Output the (X, Y) coordinate of the center of the cell containing the given text.  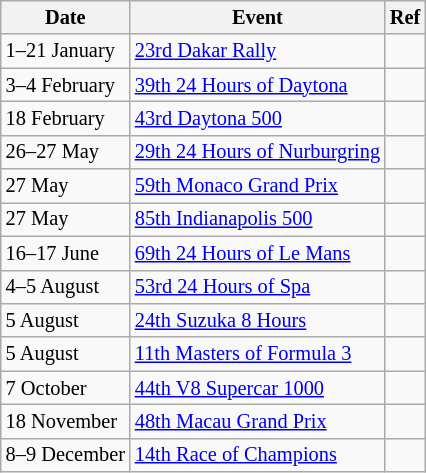
1–21 January (66, 51)
24th Suzuka 8 Hours (258, 320)
Date (66, 17)
8–9 December (66, 455)
4–5 August (66, 287)
23rd Dakar Rally (258, 51)
14th Race of Champions (258, 455)
26–27 May (66, 152)
59th Monaco Grand Prix (258, 186)
18 November (66, 421)
7 October (66, 388)
Ref (405, 17)
29th 24 Hours of Nurburgring (258, 152)
11th Masters of Formula 3 (258, 354)
53rd 24 Hours of Spa (258, 287)
39th 24 Hours of Daytona (258, 85)
44th V8 Supercar 1000 (258, 388)
48th Macau Grand Prix (258, 421)
3–4 February (66, 85)
16–17 June (66, 253)
85th Indianapolis 500 (258, 219)
69th 24 Hours of Le Mans (258, 253)
43rd Daytona 500 (258, 118)
Event (258, 17)
18 February (66, 118)
